From the cell containing the given text, extract its center point as (X, Y) coordinate. 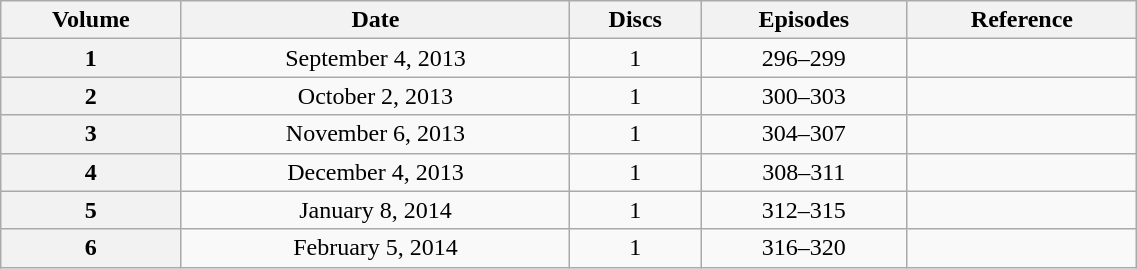
January 8, 2014 (376, 210)
6 (91, 248)
Episodes (804, 20)
Volume (91, 20)
February 5, 2014 (376, 248)
4 (91, 172)
5 (91, 210)
312–315 (804, 210)
November 6, 2013 (376, 134)
316–320 (804, 248)
Discs (636, 20)
300–303 (804, 96)
3 (91, 134)
308–311 (804, 172)
September 4, 2013 (376, 58)
296–299 (804, 58)
2 (91, 96)
Date (376, 20)
304–307 (804, 134)
December 4, 2013 (376, 172)
October 2, 2013 (376, 96)
Reference (1022, 20)
